For the text-containing cell, return its midpoint in (X, Y) coordinate format. 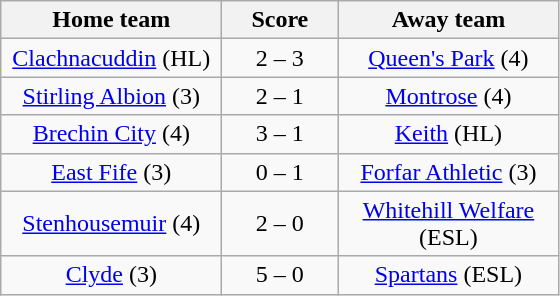
Score (280, 20)
Stenhousemuir (4) (112, 224)
5 – 0 (280, 275)
Forfar Athletic (3) (448, 172)
Away team (448, 20)
Home team (112, 20)
Queen's Park (4) (448, 58)
Keith (HL) (448, 134)
Stirling Albion (3) (112, 96)
0 – 1 (280, 172)
East Fife (3) (112, 172)
2 – 0 (280, 224)
Montrose (4) (448, 96)
Brechin City (4) (112, 134)
Whitehill Welfare (ESL) (448, 224)
2 – 1 (280, 96)
3 – 1 (280, 134)
2 – 3 (280, 58)
Spartans (ESL) (448, 275)
Clyde (3) (112, 275)
Clachnacuddin (HL) (112, 58)
